For the text-containing cell, return its midpoint in [x, y] coordinate format. 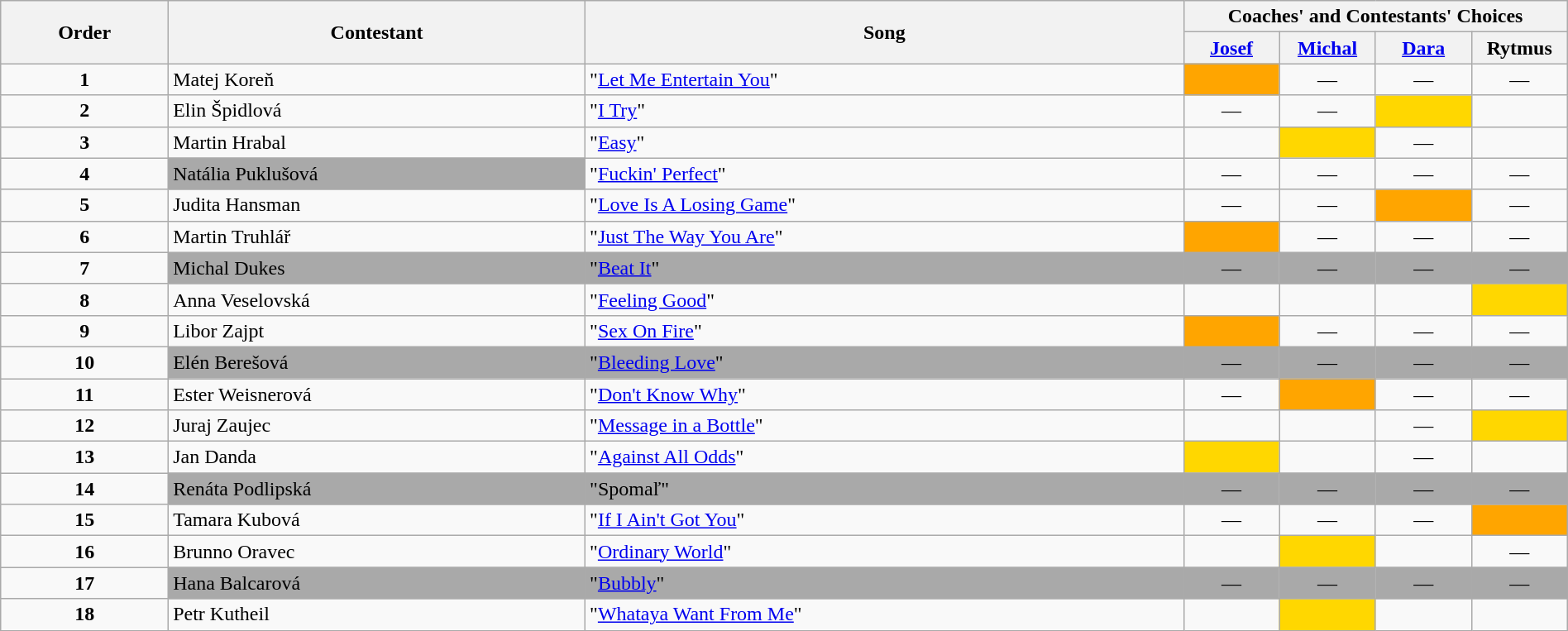
Anna Veselovská [377, 299]
Dara [1423, 48]
1 [84, 79]
"Fuckin' Perfect" [885, 174]
"Against All Odds" [885, 457]
Josef [1231, 48]
Rytmus [1519, 48]
13 [84, 457]
17 [84, 583]
Michal [1327, 48]
Martin Hrabal [377, 142]
14 [84, 489]
11 [84, 394]
16 [84, 552]
Ester Weisnerová [377, 394]
"Love Is A Losing Game" [885, 205]
Song [885, 32]
4 [84, 174]
"Bubbly" [885, 583]
Brunno Oravec [377, 552]
15 [84, 520]
"Whataya Want From Me" [885, 614]
Contestant [377, 32]
Renáta Podlipská [377, 489]
Order [84, 32]
Natália Puklušová [377, 174]
"Just The Way You Are" [885, 237]
10 [84, 362]
Hana Balcarová [377, 583]
18 [84, 614]
"Let Me Entertain You" [885, 79]
Petr Kutheil [377, 614]
Jan Danda [377, 457]
Elén Berešová [377, 362]
"Beat It" [885, 268]
6 [84, 237]
"Feeling Good" [885, 299]
"I Try" [885, 111]
Tamara Kubová [377, 520]
"Ordinary World" [885, 552]
"If I Ain't Got You" [885, 520]
9 [84, 331]
"Don't Know Why" [885, 394]
8 [84, 299]
Juraj Zaujec [377, 426]
Libor Zajpt [377, 331]
"Sex On Fire" [885, 331]
Elin Špidlová [377, 111]
5 [84, 205]
Matej Koreň [377, 79]
"Easy" [885, 142]
Coaches' and Contestants' Choices [1375, 17]
Judita Hansman [377, 205]
7 [84, 268]
"Spomaľ" [885, 489]
"Bleeding Love" [885, 362]
12 [84, 426]
2 [84, 111]
"Message in a Bottle" [885, 426]
3 [84, 142]
Michal Dukes [377, 268]
Martin Truhlář [377, 237]
